Scan for the cell matching the given text and deliver its (X, Y) coordinate at center. 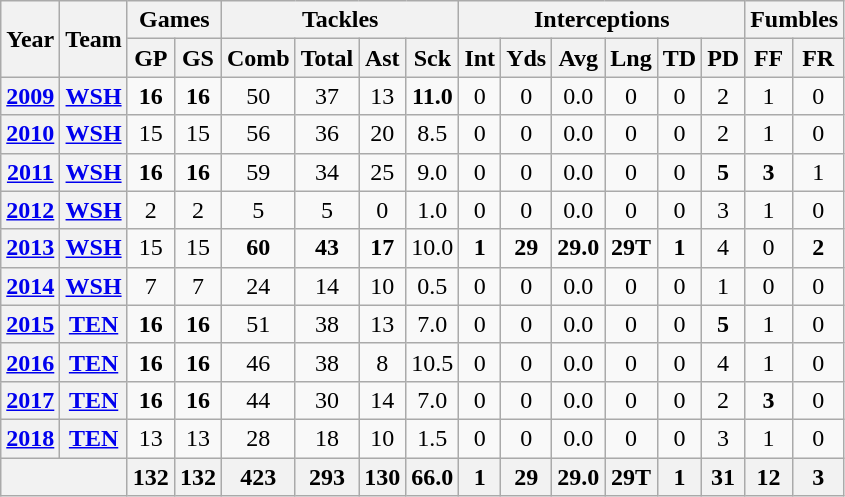
TD (679, 58)
31 (724, 477)
17 (382, 248)
50 (258, 96)
36 (327, 134)
FF (769, 58)
34 (327, 172)
1.0 (432, 210)
10.0 (432, 248)
51 (258, 324)
2015 (30, 324)
30 (327, 400)
24 (258, 286)
44 (258, 400)
8 (382, 362)
2017 (30, 400)
28 (258, 438)
43 (327, 248)
Int (480, 58)
GP (150, 58)
18 (327, 438)
9.0 (432, 172)
2014 (30, 286)
PD (724, 58)
2018 (30, 438)
2009 (30, 96)
10.5 (432, 362)
423 (258, 477)
Sck (432, 58)
2011 (30, 172)
0.5 (432, 286)
25 (382, 172)
2013 (30, 248)
GS (198, 58)
Interceptions (602, 20)
46 (258, 362)
8.5 (432, 134)
130 (382, 477)
Lng (631, 58)
20 (382, 134)
FR (818, 58)
11.0 (432, 96)
Avg (578, 58)
Year (30, 39)
66.0 (432, 477)
Fumbles (794, 20)
Ast (382, 58)
2012 (30, 210)
Tackles (340, 20)
59 (258, 172)
Comb (258, 58)
60 (258, 248)
12 (769, 477)
1.5 (432, 438)
Total (327, 58)
Games (174, 20)
Team (94, 39)
293 (327, 477)
56 (258, 134)
37 (327, 96)
Yds (526, 58)
2010 (30, 134)
2016 (30, 362)
